From the cell containing the given text, extract its center point as (x, y) coordinate. 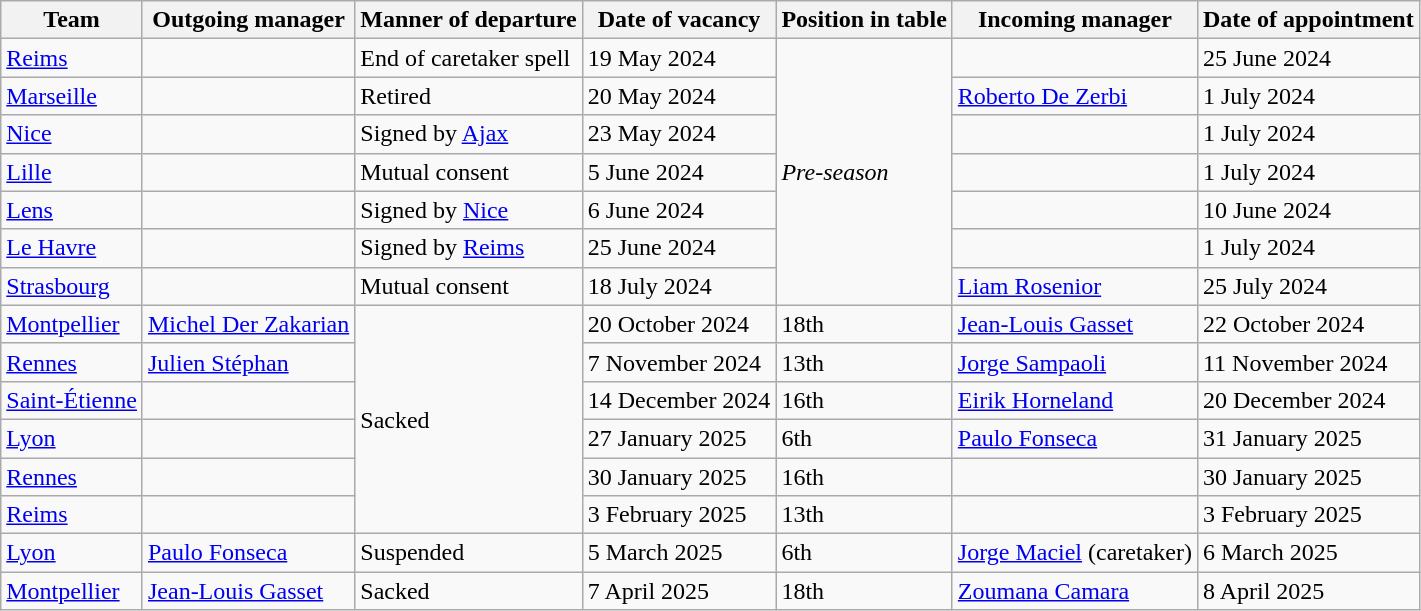
Marseille (72, 96)
End of caretaker spell (468, 58)
23 May 2024 (679, 134)
Le Havre (72, 248)
Lens (72, 210)
Roberto De Zerbi (1074, 96)
8 April 2025 (1308, 591)
5 March 2025 (679, 553)
Signed by Reims (468, 248)
7 November 2024 (679, 362)
Zoumana Camara (1074, 591)
Strasbourg (72, 286)
25 July 2024 (1308, 286)
Date of vacancy (679, 20)
Position in table (864, 20)
20 December 2024 (1308, 400)
Retired (468, 96)
18 July 2024 (679, 286)
Jorge Sampaoli (1074, 362)
Saint-Étienne (72, 400)
Team (72, 20)
Manner of departure (468, 20)
Incoming manager (1074, 20)
11 November 2024 (1308, 362)
5 June 2024 (679, 172)
Pre-season (864, 172)
14 December 2024 (679, 400)
10 June 2024 (1308, 210)
19 May 2024 (679, 58)
7 April 2025 (679, 591)
Jorge Maciel (caretaker) (1074, 553)
Lille (72, 172)
Eirik Horneland (1074, 400)
31 January 2025 (1308, 438)
Outgoing manager (248, 20)
Julien Stéphan (248, 362)
Michel Der Zakarian (248, 324)
27 January 2025 (679, 438)
6 March 2025 (1308, 553)
Signed by Ajax (468, 134)
22 October 2024 (1308, 324)
20 May 2024 (679, 96)
20 October 2024 (679, 324)
Suspended (468, 553)
Nice (72, 134)
6 June 2024 (679, 210)
Signed by Nice (468, 210)
Liam Rosenior (1074, 286)
Date of appointment (1308, 20)
